Scan for the cell matching the given text and deliver its (X, Y) coordinate at center. 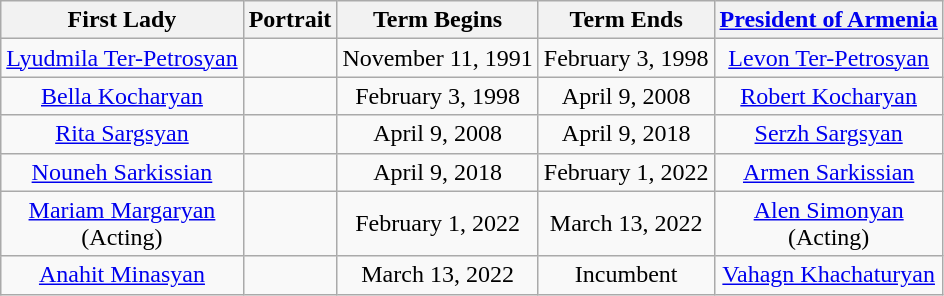
Portrait (290, 20)
First Lady (122, 20)
Nouneh Sarkissian (122, 172)
Rita Sargsyan (122, 134)
Lyudmila Ter-Petrosyan (122, 58)
Robert Kocharyan (828, 96)
Vahagn Khachaturyan (828, 275)
Term Begins (438, 20)
Anahit Minasyan (122, 275)
Serzh Sargsyan (828, 134)
November 11, 1991 (438, 58)
Levon Ter-Petrosyan (828, 58)
Term Ends (626, 20)
Armen Sarkissian (828, 172)
Mariam Margaryan(Acting) (122, 224)
President of Armenia (828, 20)
Alen Simonyan(Acting) (828, 224)
Bella Kocharyan (122, 96)
Incumbent (626, 275)
